Identify which cell holds the provided text, then report its (x, y) central coordinate. 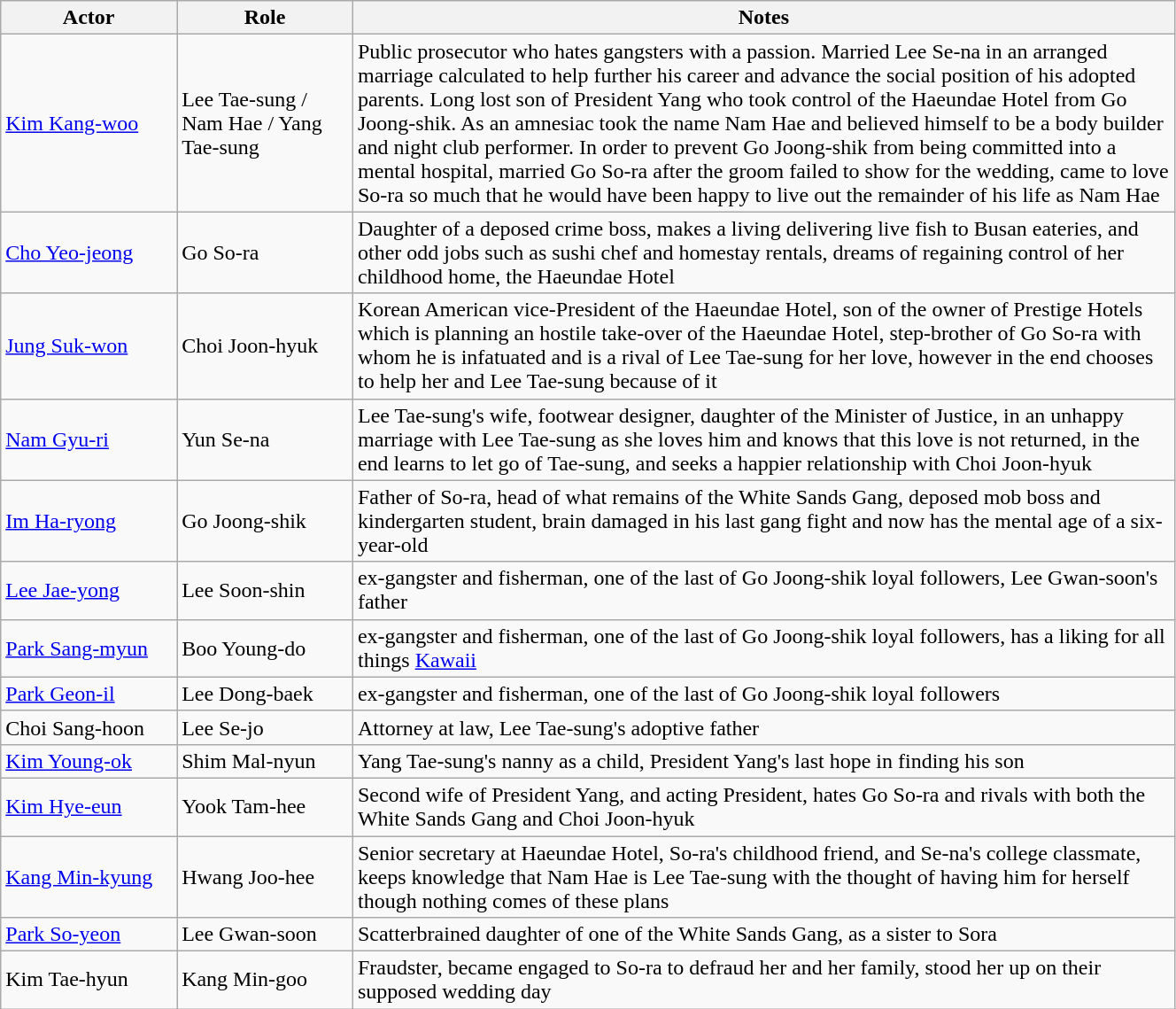
Second wife of President Yang, and acting President, hates Go So-ra and rivals with both the White Sands Gang and Choi Joon-hyuk (763, 806)
Actor (89, 18)
Fraudster, became engaged to So-ra to defraud her and her family, stood her up on their supposed wedding day (763, 980)
Yang Tae-sung's nanny as a child, President Yang's last hope in finding his son (763, 761)
Lee Se-jo (266, 727)
Yook Tam-hee (266, 806)
Park Geon-il (89, 694)
Boo Young-do (266, 648)
Choi Joon-hyuk (266, 345)
Cho Yeo-jeong (89, 252)
Lee Tae-sung / Nam Hae / Yang Tae-sung (266, 123)
Lee Jae-yong (89, 590)
Kim Hye-eun (89, 806)
Kim Tae-hyun (89, 980)
Kang Min-kyung (89, 877)
Go Joong-shik (266, 521)
Kim Kang-woo (89, 123)
Lee Dong-baek (266, 694)
ex-gangster and fisherman, one of the last of Go Joong-shik loyal followers, has a liking for all things Kawaii (763, 648)
Hwang Joo-hee (266, 877)
Nam Gyu-ri (89, 439)
ex-gangster and fisherman, one of the last of Go Joong-shik loyal followers (763, 694)
Scatterbrained daughter of one of the White Sands Gang, as a sister to Sora (763, 935)
Role (266, 18)
Choi Sang-hoon (89, 727)
Lee Soon-shin (266, 590)
Lee Gwan-soon (266, 935)
Jung Suk-won (89, 345)
Yun Se-na (266, 439)
Im Ha-ryong (89, 521)
Park So-yeon (89, 935)
ex-gangster and fisherman, one of the last of Go Joong-shik loyal followers, Lee Gwan-soon's father (763, 590)
Shim Mal-nyun (266, 761)
Kim Young-ok (89, 761)
Park Sang-myun (89, 648)
Go So-ra (266, 252)
Attorney at law, Lee Tae-sung's adoptive father (763, 727)
Notes (763, 18)
Kang Min-goo (266, 980)
